Return the (X, Y) coordinate for the center point of the cell that contains the specified text.  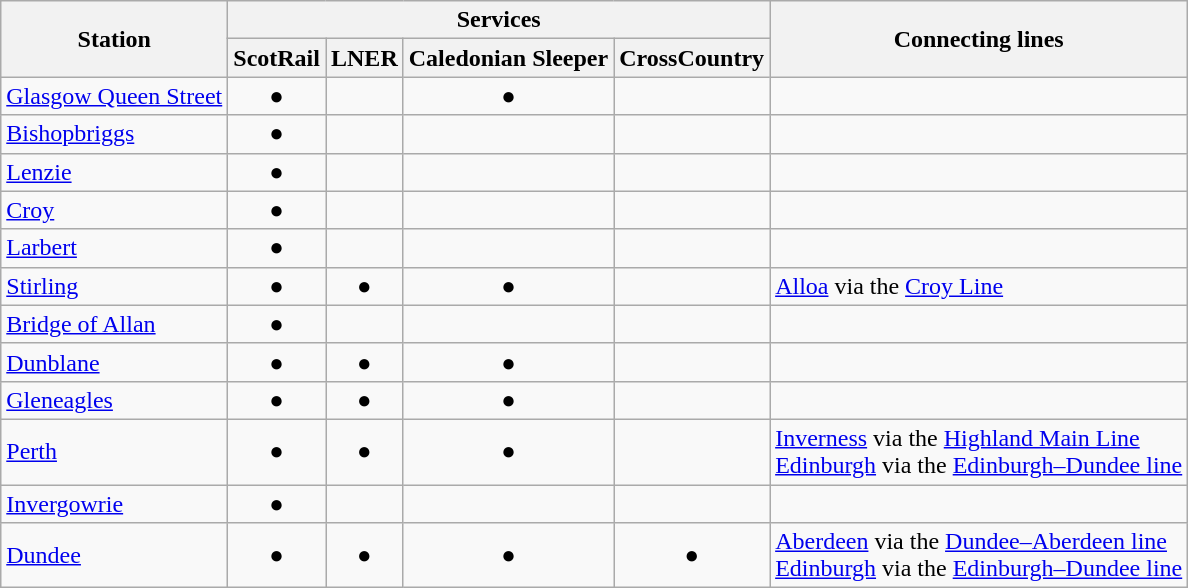
Bishopbriggs (114, 134)
Alloa via the Croy Line (979, 286)
Caledonian Sleeper (508, 58)
Connecting lines (979, 39)
Aberdeen via the Dundee–Aberdeen lineEdinburgh via the Edinburgh–Dundee line (979, 556)
Perth (114, 452)
Croy (114, 210)
Lenzie (114, 172)
LNER (365, 58)
Station (114, 39)
Dundee (114, 556)
CrossCountry (692, 58)
Larbert (114, 248)
Inverness via the Highland Main LineEdinburgh via the Edinburgh–Dundee line (979, 452)
ScotRail (277, 58)
Services (499, 20)
Dunblane (114, 362)
Glasgow Queen Street (114, 96)
Gleneagles (114, 400)
Stirling (114, 286)
Bridge of Allan (114, 324)
Invergowrie (114, 503)
